Return the [x, y] coordinate for the center point of the cell that contains the specified text.  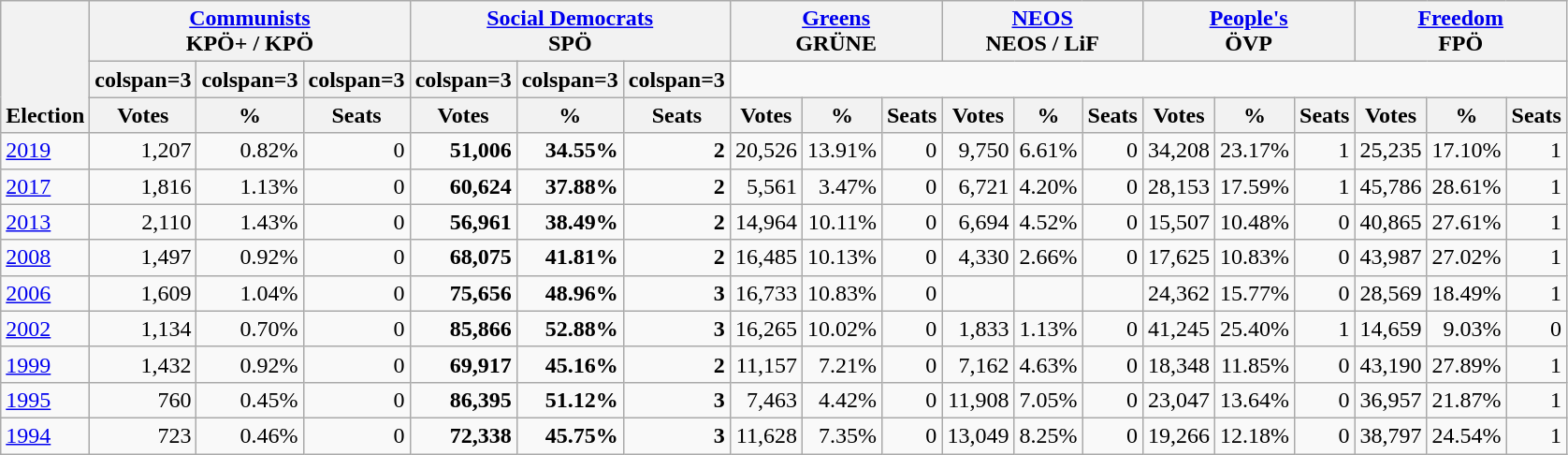
41.81% [570, 257]
41,245 [1179, 329]
25.40% [1254, 329]
4,330 [979, 257]
10.13% [842, 257]
45,786 [1390, 186]
11,628 [765, 435]
27.61% [1467, 222]
75,656 [463, 293]
17.10% [1467, 151]
40,865 [1390, 222]
9,750 [979, 151]
GreensGRÜNE [836, 32]
43,987 [1390, 257]
45.75% [570, 435]
27.89% [1467, 364]
4.20% [1048, 186]
15.77% [1254, 293]
38.49% [570, 222]
38,797 [1390, 435]
28,569 [1390, 293]
7.35% [842, 435]
0.82% [250, 151]
68,075 [463, 257]
People'sÖVP [1248, 32]
2002 [45, 329]
36,957 [1390, 400]
8.25% [1048, 435]
7,463 [765, 400]
2006 [45, 293]
34.55% [570, 151]
6.61% [1048, 151]
25,235 [1390, 151]
11,157 [765, 364]
18,348 [1179, 364]
11.85% [1254, 364]
3.47% [842, 186]
19,266 [1179, 435]
1994 [45, 435]
9.03% [1467, 329]
85,866 [463, 329]
24,362 [1179, 293]
43,190 [1390, 364]
2008 [45, 257]
34,208 [1179, 151]
1,134 [143, 329]
27.02% [1467, 257]
CommunistsKPÖ+ / KPÖ [250, 32]
4.63% [1048, 364]
1.04% [250, 293]
17.59% [1254, 186]
18.49% [1467, 293]
45.16% [570, 364]
1,609 [143, 293]
1,497 [143, 257]
14,659 [1390, 329]
1,207 [143, 151]
20,526 [765, 151]
10.11% [842, 222]
24.54% [1467, 435]
1.43% [250, 222]
69,917 [463, 364]
10.48% [1254, 222]
1,833 [979, 329]
Social DemocratsSPÖ [570, 32]
12.18% [1254, 435]
13,049 [979, 435]
NEOSNEOS / LiF [1042, 32]
16,733 [765, 293]
2013 [45, 222]
760 [143, 400]
56,961 [463, 222]
48.96% [570, 293]
Election [45, 67]
13.91% [842, 151]
1,432 [143, 364]
7,162 [979, 364]
52.88% [570, 329]
0.45% [250, 400]
6,694 [979, 222]
51,006 [463, 151]
2.66% [1048, 257]
4.42% [842, 400]
13.64% [1254, 400]
16,485 [765, 257]
60,624 [463, 186]
0.70% [250, 329]
1,816 [143, 186]
16,265 [765, 329]
5,561 [765, 186]
2,110 [143, 222]
17,625 [1179, 257]
0.46% [250, 435]
2017 [45, 186]
7.21% [842, 364]
FreedomFPÖ [1461, 32]
4.52% [1048, 222]
14,964 [765, 222]
11,908 [979, 400]
21.87% [1467, 400]
723 [143, 435]
37.88% [570, 186]
28,153 [1179, 186]
6,721 [979, 186]
86,395 [463, 400]
7.05% [1048, 400]
10.02% [842, 329]
23.17% [1254, 151]
1995 [45, 400]
15,507 [1179, 222]
2019 [45, 151]
1999 [45, 364]
23,047 [1179, 400]
51.12% [570, 400]
28.61% [1467, 186]
72,338 [463, 435]
